For the text-containing cell, return its midpoint in (X, Y) coordinate format. 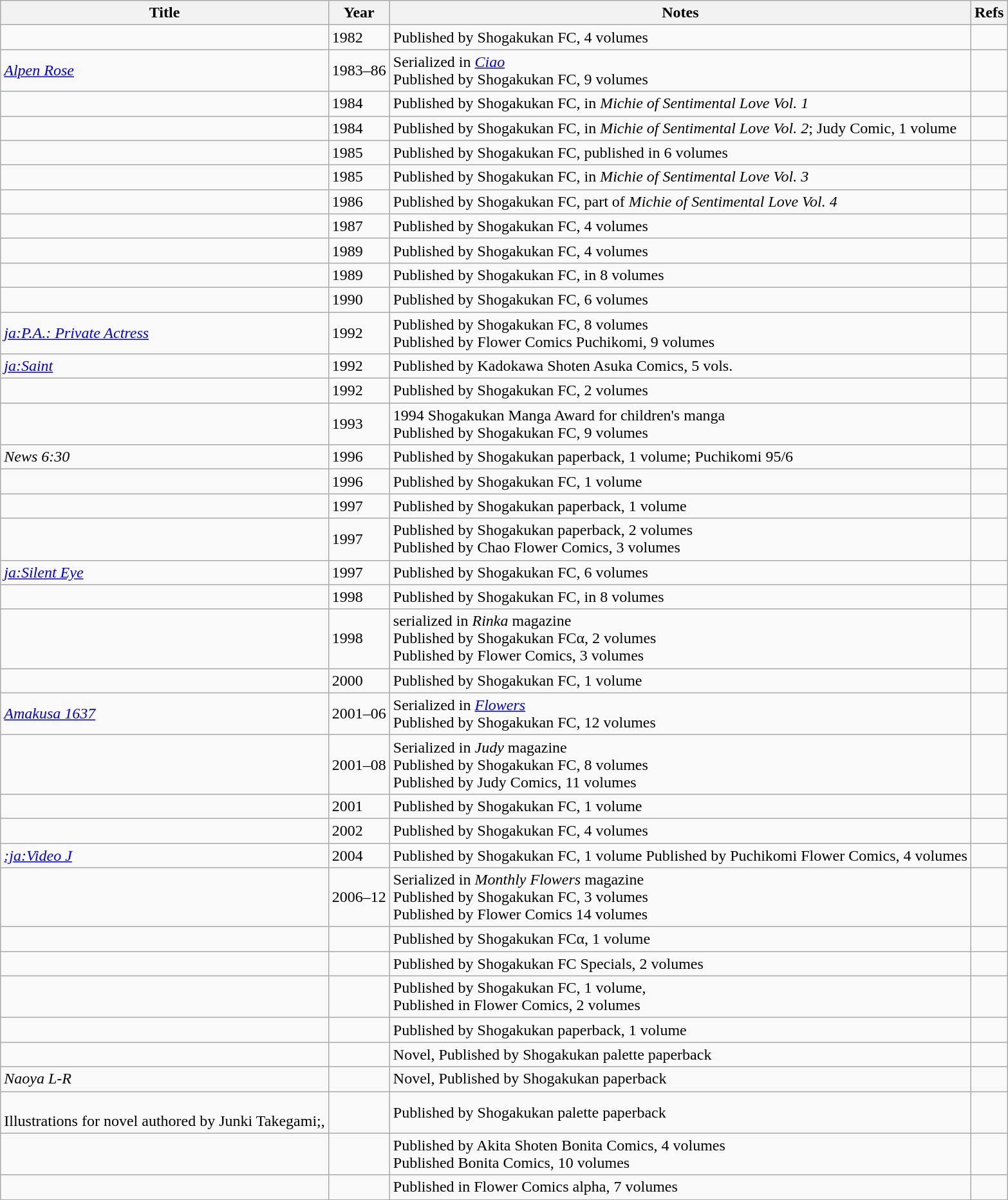
Published by Shogakukan FCα, 1 volume (680, 939)
Published by Shogakukan FC Specials, 2 volumes (680, 964)
Year (359, 13)
2000 (359, 680)
Published by Shogakukan FC, in Michie of Sentimental Love Vol. 2; Judy Comic, 1 volume (680, 128)
1986 (359, 202)
:ja:Video J (165, 856)
Published by Shogakukan paperback, 1 volume; Puchikomi 95/6 (680, 457)
Published by Shogakukan paperback, 2 volumes Published by Chao Flower Comics, 3 volumes (680, 539)
Alpen Rose (165, 71)
Published by Shogakukan FC, part of Michie of Sentimental Love Vol. 4 (680, 202)
Serialized in FlowersPublished by Shogakukan FC, 12 volumes (680, 713)
Published by Shogakukan FC, 1 volume Published by Puchikomi Flower Comics, 4 volumes (680, 856)
ja:P.A.: Private Actress (165, 332)
Naoya L-R (165, 1079)
2006–12 (359, 897)
Notes (680, 13)
serialized in Rinka magazinePublished by Shogakukan FCα, 2 volumes Published by Flower Comics, 3 volumes (680, 639)
Novel, Published by Shogakukan palette paperback (680, 1055)
Serialized in Monthly Flowers magazinePublished by Shogakukan FC, 3 volumesPublished by Flower Comics 14 volumes (680, 897)
Published by Shogakukan palette paperback (680, 1112)
1990 (359, 299)
1983–86 (359, 71)
1982 (359, 37)
Refs (989, 13)
2002 (359, 830)
Published by Shogakukan FC, published in 6 volumes (680, 153)
News 6:30 (165, 457)
Published by Shogakukan FC, in Michie of Sentimental Love Vol. 1 (680, 104)
2001–08 (359, 764)
ja:Saint (165, 366)
Published by Shogakukan FC, 2 volumes (680, 391)
Serialized in CiaoPublished by Shogakukan FC, 9 volumes (680, 71)
1987 (359, 226)
2004 (359, 856)
ja:Silent Eye (165, 572)
Illustrations for novel authored by Junki Takegami;, (165, 1112)
Serialized in Judy magazinePublished by Shogakukan FC, 8 volumes Published by Judy Comics, 11 volumes (680, 764)
1993 (359, 424)
Novel, Published by Shogakukan paperback (680, 1079)
Published by Shogakukan FC, 8 volumes Published by Flower Comics Puchikomi, 9 volumes (680, 332)
Published by Shogakukan FC, 1 volume, Published in Flower Comics, 2 volumes (680, 997)
Title (165, 13)
2001 (359, 806)
2001–06 (359, 713)
Published by Shogakukan FC, in Michie of Sentimental Love Vol. 3 (680, 177)
Amakusa 1637 (165, 713)
Published by Kadokawa Shoten Asuka Comics, 5 vols. (680, 366)
Published by Akita Shoten Bonita Comics, 4 volumes Published Bonita Comics, 10 volumes (680, 1154)
Published in Flower Comics alpha, 7 volumes (680, 1187)
1994 Shogakukan Manga Award for children's mangaPublished by Shogakukan FC, 9 volumes (680, 424)
